Locate the cell with the specified text and output its (X, Y) center coordinate. 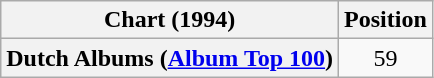
Dutch Albums (Album Top 100) (170, 58)
59 (386, 58)
Chart (1994) (170, 20)
Position (386, 20)
